Detect which cell encompasses the target text, then output its (X, Y) center coordinate. 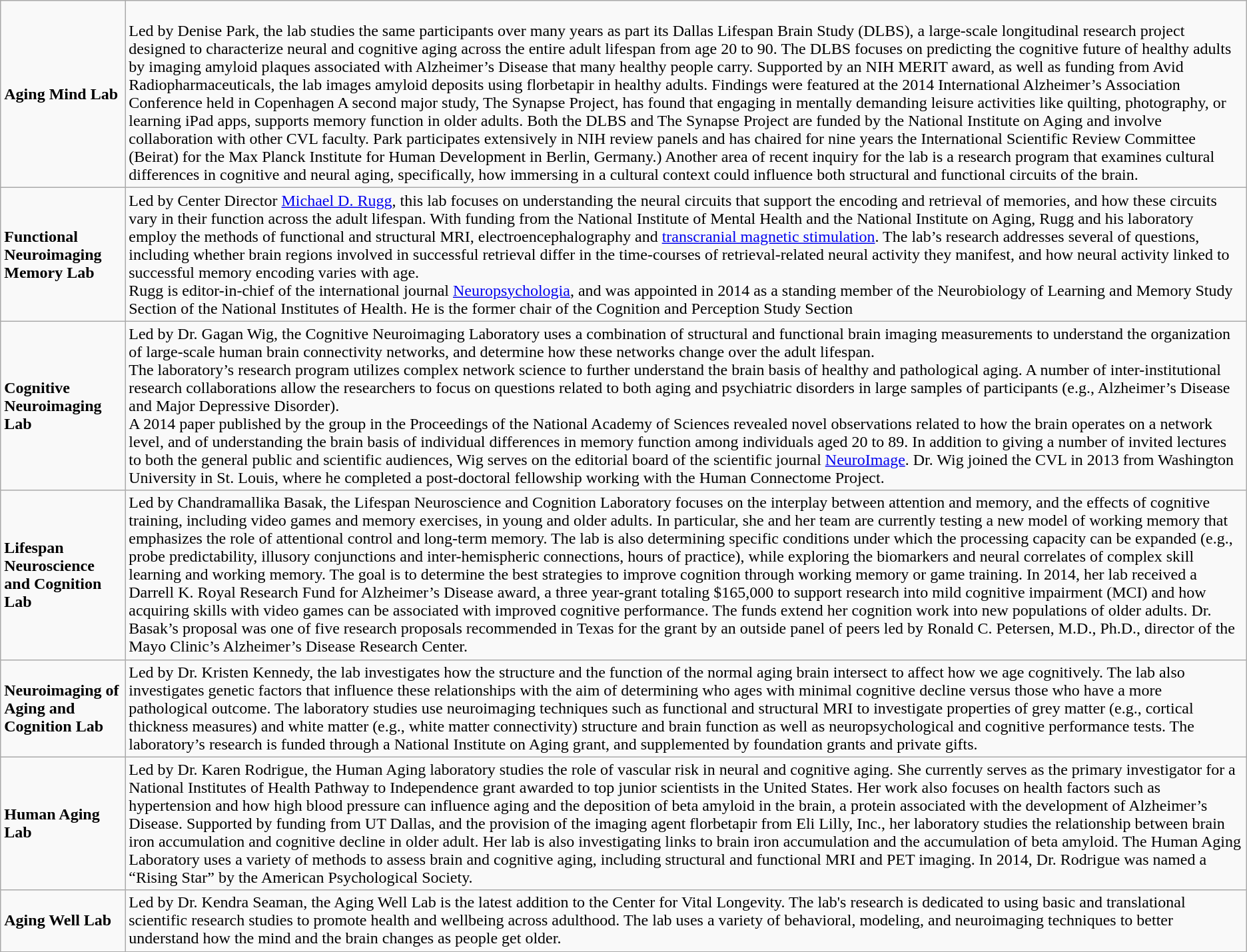
Neuroimaging of Aging and Cognition Lab (63, 708)
Aging Mind Lab (63, 95)
Functional Neuroimaging Memory Lab (63, 254)
Aging Well Lab (63, 921)
Lifespan Neuroscience and Cognition Lab (63, 575)
Human Aging Lab (63, 823)
Cognitive Neuroimaging Lab (63, 406)
